For the text-containing cell, return its midpoint in [X, Y] coordinate format. 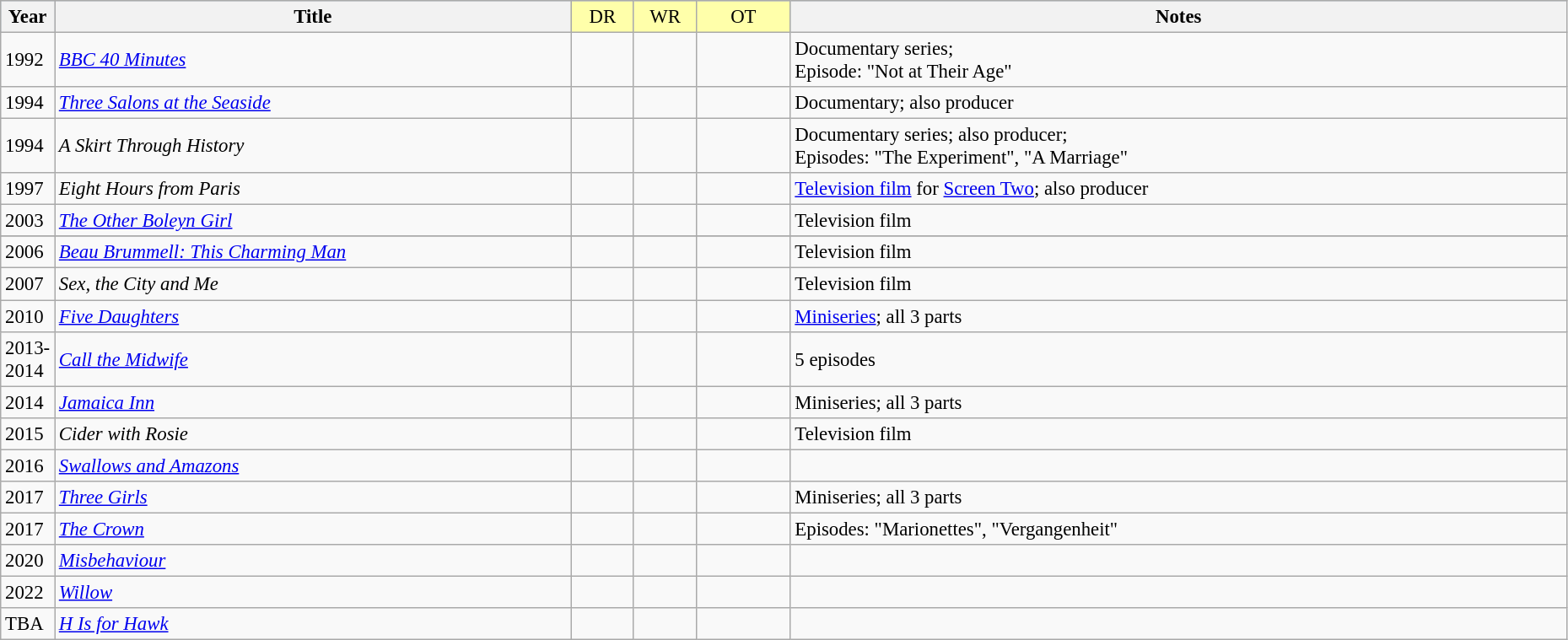
5 episodes [1178, 359]
Episodes: "Marionettes", "Vergangenheit" [1178, 529]
2016 [28, 465]
Jamaica Inn [312, 402]
Television film for Screen Two; also producer [1178, 189]
The Crown [312, 529]
Title [312, 17]
Notes [1178, 17]
Eight Hours from Paris [312, 189]
2007 [28, 284]
2014 [28, 402]
2015 [28, 433]
2022 [28, 592]
Misbehaviour [312, 561]
DR [602, 17]
Sex, the City and Me [312, 284]
Call the Midwife [312, 359]
2003 [28, 221]
Documentary; also producer [1178, 103]
2010 [28, 316]
The Other Boleyn Girl [312, 221]
WR [665, 17]
2013-2014 [28, 359]
OT [744, 17]
Cider with Rosie [312, 433]
Three Girls [312, 497]
1992 [28, 61]
2020 [28, 561]
Willow [312, 592]
Year [28, 17]
BBC 40 Minutes [312, 61]
Documentary series; also producer; Episodes: "The Experiment", "A Marriage" [1178, 147]
2006 [28, 252]
Five Daughters [312, 316]
Three Salons at the Seaside [312, 103]
Beau Brummell: This Charming Man [312, 252]
H Is for Hawk [312, 624]
1997 [28, 189]
TBA [28, 624]
Swallows and Amazons [312, 465]
A Skirt Through History [312, 147]
Documentary series; Episode: "Not at Their Age" [1178, 61]
